Find where the given text appears and provide that cell's center as [x, y] coordinate. 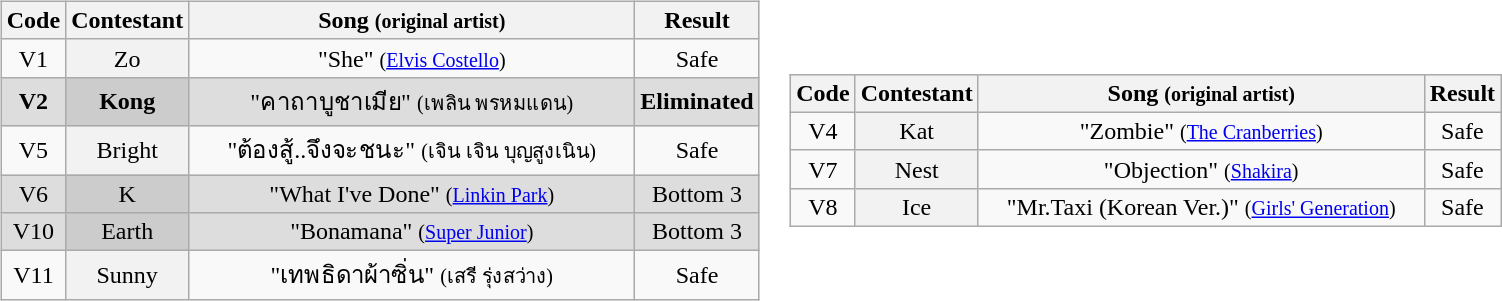
V10 [33, 232]
Zo [128, 58]
"คาถาบูชาเมีย" (เพลิน พรหมแดน) [412, 102]
V11 [33, 276]
"She" (Elvis Costello) [412, 58]
"Objection" (Shakira) [1201, 169]
V7 [823, 169]
"ต้องสู้..จึงจะชนะ" (เจิน เจิน บุญสูงเนิน) [412, 150]
V6 [33, 193]
Sunny [128, 276]
V4 [823, 131]
Bright [128, 150]
"Mr.Taxi (Korean Ver.)" (Girls' Generation) [1201, 207]
Ice [916, 207]
Earth [128, 232]
"เทพธิดาผ้าซิ่น" (เสรี รุ่งสว่าง) [412, 276]
V2 [33, 102]
Kat [916, 131]
K [128, 193]
Eliminated [697, 102]
V1 [33, 58]
"Bonamana" (Super Junior) [412, 232]
V8 [823, 207]
V5 [33, 150]
Nest [916, 169]
Kong [128, 102]
"Zombie" (The Cranberries) [1201, 131]
"What I've Done" (Linkin Park) [412, 193]
